For the text-containing cell, return its midpoint in [X, Y] coordinate format. 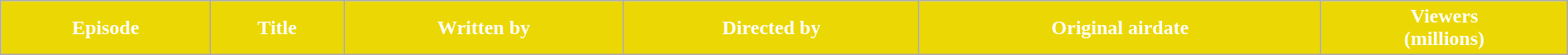
Viewers(millions) [1444, 28]
Title [278, 28]
Written by [485, 28]
Episode [106, 28]
Directed by [771, 28]
Original airdate [1120, 28]
